Detect which cell encompasses the target text, then output its [X, Y] center coordinate. 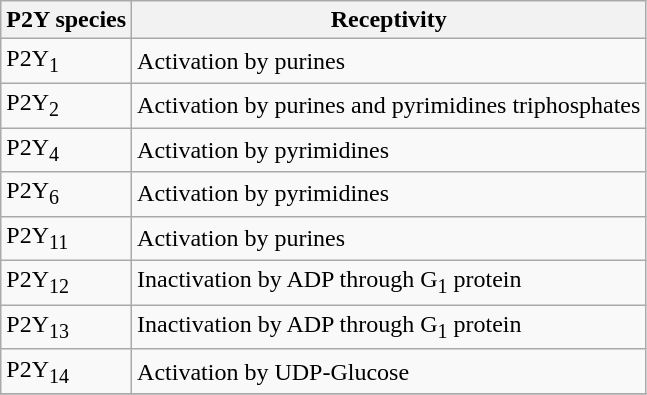
P2Y12 [66, 283]
Activation by purines and pyrimidines triphosphates [389, 105]
P2Y11 [66, 238]
P2Y4 [66, 150]
P2Y2 [66, 105]
P2Y6 [66, 194]
P2Y14 [66, 371]
P2Y13 [66, 327]
P2Y1 [66, 61]
Receptivity [389, 20]
Activation by UDP-Glucose [389, 371]
P2Y species [66, 20]
